Locate the cell with the specified text and output its [X, Y] center coordinate. 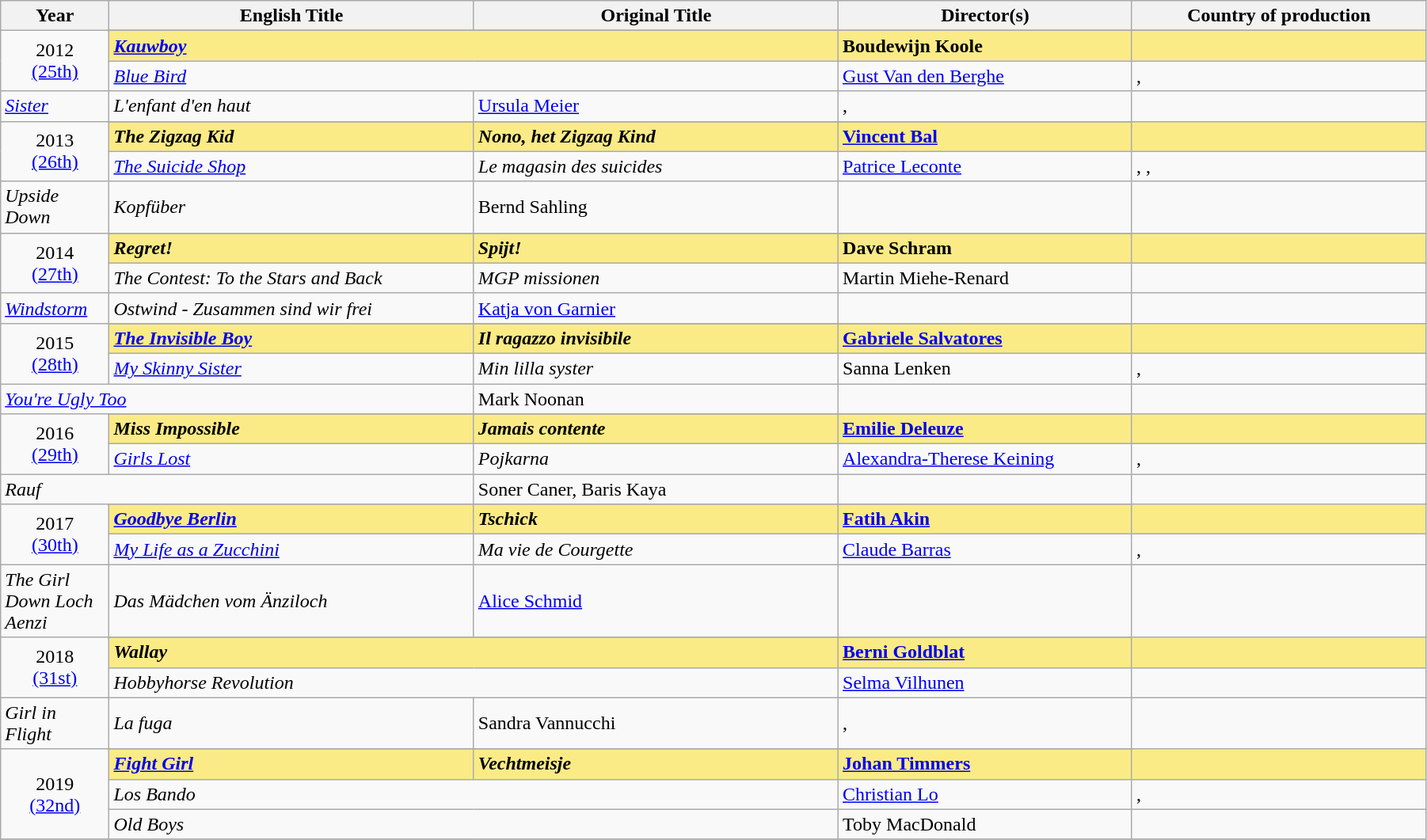
Tschick [656, 519]
Min lilla syster [656, 368]
The Invisible Boy [291, 338]
Alexandra-Therese Keining [985, 459]
2015(28th) [55, 353]
Sister [55, 106]
Rauf [238, 489]
La fuga [291, 724]
Sandra Vannucchi [656, 724]
Alice Schmid [656, 601]
English Title [291, 16]
Country of production [1278, 16]
Bernd Sahling [656, 207]
Jamais contente [656, 429]
Ostwind - Zusammen sind wir frei [291, 308]
Le magasin des suicides [656, 166]
Goodbye Berlin [291, 519]
MGP missionen [656, 278]
Windstorm [55, 308]
Upside Down [55, 207]
2012(25th) [55, 61]
Los Bando [474, 794]
Old Boys [474, 824]
Gust Van den Berghe [985, 76]
Wallay [474, 652]
Vechtmeisje [656, 764]
Soner Caner, Baris Kaya [656, 489]
Nono, het Zigzag Kind [656, 136]
Patrice Leconte [985, 166]
2014(27th) [55, 263]
2013(26th) [55, 151]
The Suicide Shop [291, 166]
2017(30th) [55, 534]
2018(31st) [55, 667]
Year [55, 16]
The Zigzag Kid [291, 136]
You're Ugly Too [238, 398]
Johan Timmers [985, 764]
Mark Noonan [656, 398]
Original Title [656, 16]
2016(29th) [55, 444]
Girl in Flight [55, 724]
The Girl Down Loch Aenzi [55, 601]
Blue Bird [474, 76]
Katja von Garnier [656, 308]
Miss Impossible [291, 429]
Vincent Bal [985, 136]
Kopfüber [291, 207]
Claude Barras [985, 549]
Berni Goldblat [985, 652]
, , [1278, 166]
Girls Lost [291, 459]
Selma Vilhunen [985, 682]
Fatih Akin [985, 519]
The Contest: To the Stars and Back [291, 278]
Kauwboy [474, 46]
Dave Schram [985, 248]
Regret! [291, 248]
Hobbyhorse Revolution [474, 682]
Ma vie de Courgette [656, 549]
Christian Lo [985, 794]
Martin Miehe-Renard [985, 278]
Pojkarna [656, 459]
Fight Girl [291, 764]
Spijt! [656, 248]
Toby MacDonald [985, 824]
Emilie Deleuze [985, 429]
Sanna Lenken [985, 368]
Gabriele Salvatores [985, 338]
2019(32nd) [55, 794]
Il ragazzo invisibile [656, 338]
Director(s) [985, 16]
My Skinny Sister [291, 368]
Das Mädchen vom Änziloch [291, 601]
Ursula Meier [656, 106]
My Life as a Zucchini [291, 549]
L'enfant d'en haut [291, 106]
Boudewijn Koole [985, 46]
